Locate the cell with the specified text and output its (x, y) center coordinate. 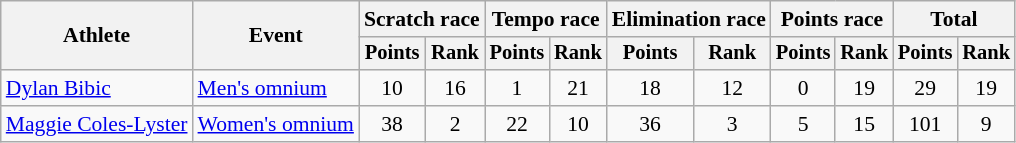
Points race (832, 19)
Women's omnium (276, 124)
15 (864, 124)
0 (803, 88)
Maggie Coles-Lyster (97, 124)
Dylan Bibic (97, 88)
101 (925, 124)
36 (650, 124)
Men's omnium (276, 88)
3 (732, 124)
16 (454, 88)
21 (578, 88)
18 (650, 88)
2 (454, 124)
22 (517, 124)
29 (925, 88)
Event (276, 36)
12 (732, 88)
Elimination race (689, 19)
38 (392, 124)
Athlete (97, 36)
Total (954, 19)
Tempo race (546, 19)
9 (986, 124)
1 (517, 88)
Scratch race (422, 19)
5 (803, 124)
